Pinpoint the cell where the given text exists, returning its [x, y] midpoint coordinate. 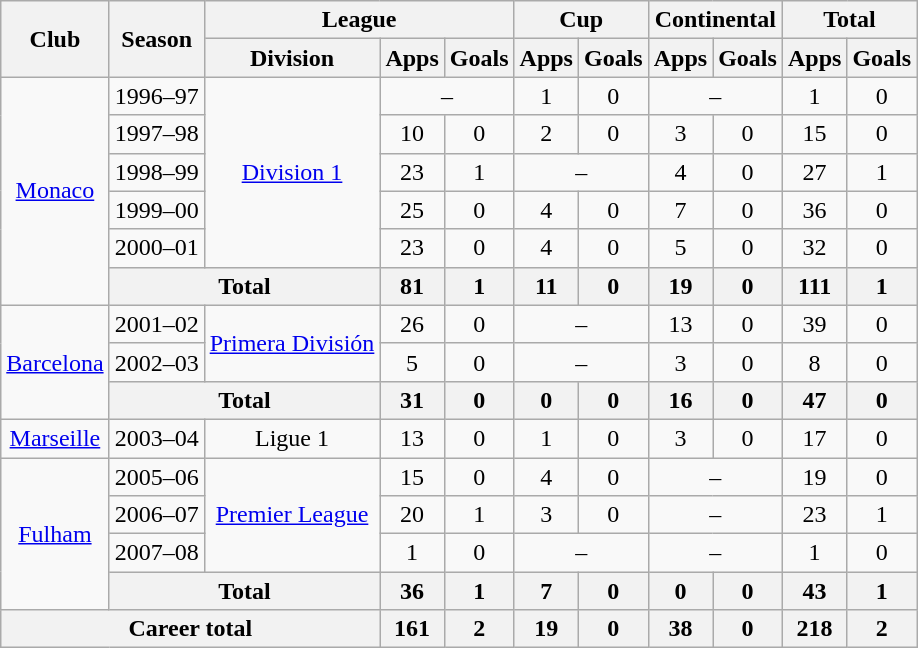
Ligue 1 [292, 438]
1997–98 [156, 134]
32 [814, 248]
10 [412, 134]
Continental [715, 20]
Season [156, 39]
2002–03 [156, 362]
26 [412, 324]
25 [412, 210]
Marseille [55, 438]
47 [814, 400]
Cup [581, 20]
Premier League [292, 515]
218 [814, 629]
Barcelona [55, 362]
Division [292, 58]
38 [680, 629]
2006–07 [156, 515]
2000–01 [156, 248]
1998–99 [156, 172]
81 [412, 286]
1999–00 [156, 210]
2003–04 [156, 438]
17 [814, 438]
Career total [190, 629]
11 [546, 286]
111 [814, 286]
2007–08 [156, 553]
20 [412, 515]
16 [680, 400]
Primera División [292, 343]
27 [814, 172]
Fulham [55, 534]
161 [412, 629]
31 [412, 400]
8 [814, 362]
2005–06 [156, 477]
League [359, 20]
Monaco [55, 191]
2001–02 [156, 324]
39 [814, 324]
Club [55, 39]
1996–97 [156, 96]
Division 1 [292, 172]
43 [814, 591]
